Return (x, y) of the center of cell containing provided text 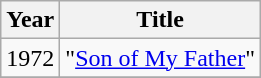
1972 (30, 58)
Title (160, 20)
"Son of My Father" (160, 58)
Year (30, 20)
